Return the (x, y) coordinate for the center point of the cell that contains the specified text.  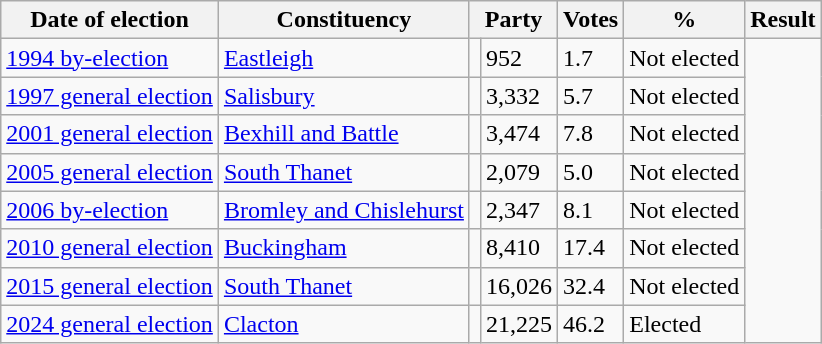
16,026 (518, 286)
2,347 (518, 210)
8.1 (591, 210)
2001 general election (110, 134)
8,410 (518, 248)
Votes (591, 20)
952 (518, 58)
1997 general election (110, 96)
5.0 (591, 172)
2015 general election (110, 286)
Constituency (344, 20)
Eastleigh (344, 58)
2024 general election (110, 324)
2006 by-election (110, 210)
7.8 (591, 134)
Buckingham (344, 248)
2005 general election (110, 172)
1.7 (591, 58)
Bexhill and Battle (344, 134)
Party (513, 20)
21,225 (518, 324)
Date of election (110, 20)
Salisbury (344, 96)
Elected (684, 324)
17.4 (591, 248)
32.4 (591, 286)
3,332 (518, 96)
Result (783, 20)
Bromley and Chislehurst (344, 210)
Clacton (344, 324)
% (684, 20)
3,474 (518, 134)
46.2 (591, 324)
2010 general election (110, 248)
2,079 (518, 172)
1994 by-election (110, 58)
5.7 (591, 96)
